Capture the cell that displays the provided text and extract its (x, y) central coordinate. 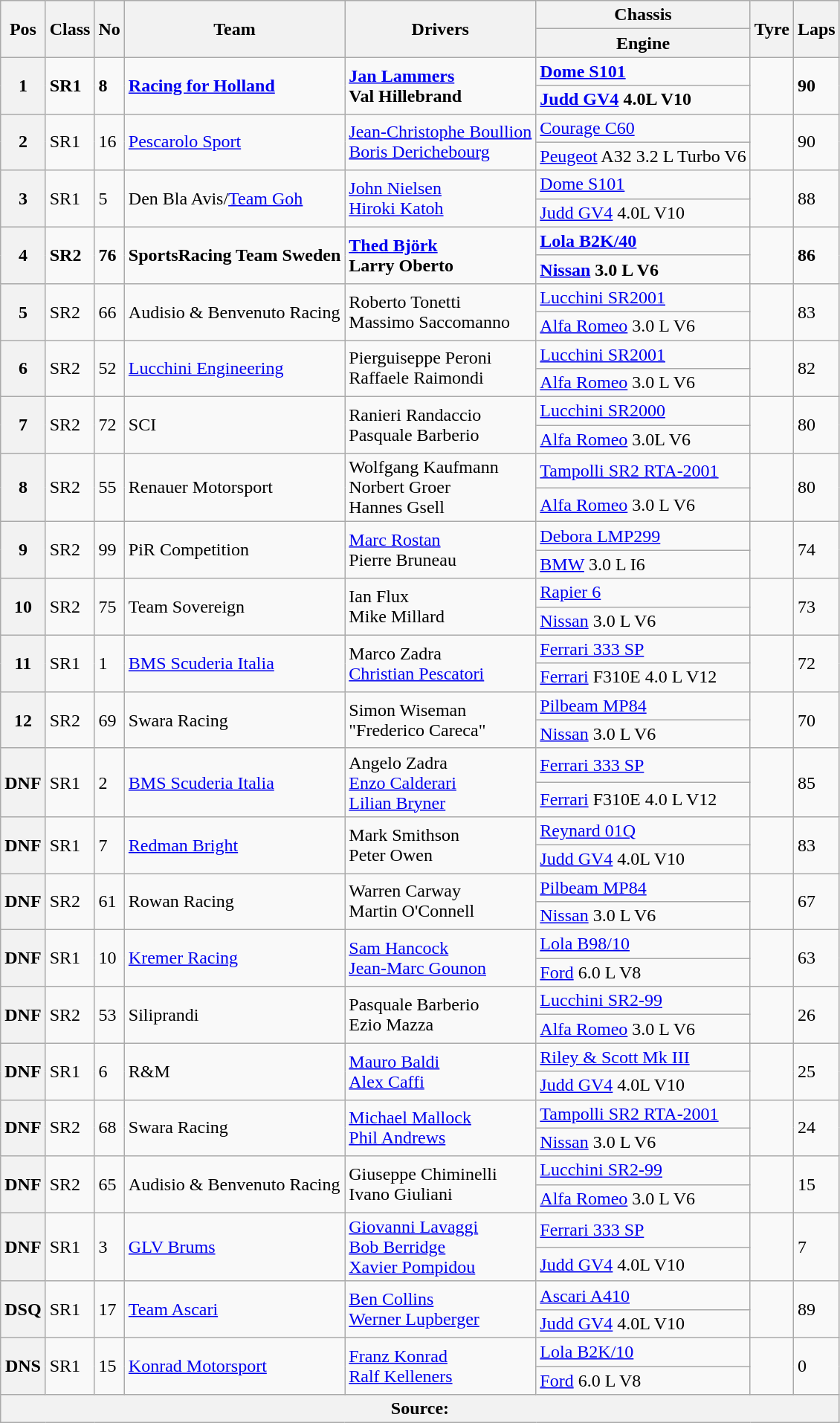
55 (109, 488)
Simon Wiseman "Frederico Careca" (440, 720)
Mark Smithson Peter Owen (440, 845)
4 (23, 255)
89 (816, 1309)
R&M (234, 1071)
Ascari A410 (643, 1295)
GLV Brums (234, 1247)
Chassis (643, 15)
85 (816, 782)
Den Bla Avis/Team Goh (234, 199)
Rowan Racing (234, 901)
52 (109, 369)
86 (816, 255)
16 (109, 142)
Lola B2K/40 (643, 241)
PiR Competition (234, 550)
Kremer Racing (234, 958)
68 (109, 1128)
Debora LMP299 (643, 536)
Marc Rostan Pierre Bruneau (440, 550)
Lola B98/10 (643, 944)
DSQ (23, 1309)
Giuseppe Chiminelli Ivano Giuliani (440, 1184)
No (109, 29)
Sam Hancock Jean-Marc Gounon (440, 958)
Pasquale Barberio Ezio Mazza (440, 1015)
BMW 3.0 L I6 (643, 564)
Rapier 6 (643, 593)
Michael Mallock Phil Andrews (440, 1128)
Class (70, 29)
26 (816, 1015)
Jean-Christophe Boullion Boris Derichebourg (440, 142)
17 (109, 1309)
Jan Lammers Val Hillebrand (440, 85)
Reynard 01Q (643, 830)
99 (109, 550)
DNS (23, 1366)
Alfa Romeo 3.0L V6 (643, 439)
67 (816, 901)
70 (816, 720)
25 (816, 1071)
66 (109, 312)
11 (23, 663)
Mauro Baldi Alex Caffi (440, 1071)
12 (23, 720)
9 (23, 550)
82 (816, 369)
88 (816, 199)
SCI (234, 425)
Laps (816, 29)
Team Sovereign (234, 607)
75 (109, 607)
53 (109, 1015)
Siliprandi (234, 1015)
Lucchini SR2000 (643, 411)
Riley & Scott Mk III (643, 1057)
69 (109, 720)
63 (816, 958)
Renauer Motorsport (234, 488)
Marco Zadra Christian Pescatori (440, 663)
76 (109, 255)
Ian Flux Mike Millard (440, 607)
Source: (420, 1409)
Ranieri Randaccio Pasquale Barberio (440, 425)
Giovanni Lavaggi Bob Berridge Xavier Pompidou (440, 1247)
65 (109, 1184)
Team (234, 29)
74 (816, 550)
0 (816, 1366)
Racing for Holland (234, 85)
Lola B2K/10 (643, 1352)
Roberto Tonetti Massimo Saccomanno (440, 312)
SportsRacing Team Sweden (234, 255)
Pierguiseppe Peroni Raffaele Raimondi (440, 369)
Wolfgang Kaufmann Norbert Groer Hannes Gsell (440, 488)
Thed Björk Larry Oberto (440, 255)
Peugeot A32 3.2 L Turbo V6 (643, 156)
61 (109, 901)
Ben Collins Werner Lupberger (440, 1309)
Drivers (440, 29)
John Nielsen Hiroki Katoh (440, 199)
Team Ascari (234, 1309)
Engine (643, 43)
Pos (23, 29)
Lucchini Engineering (234, 369)
Courage C60 (643, 128)
73 (816, 607)
Konrad Motorsport (234, 1366)
Angelo Zadra Enzo Calderari Lilian Bryner (440, 782)
24 (816, 1128)
Pescarolo Sport (234, 142)
Tyre (772, 29)
Redman Bright (234, 845)
Warren Carway Martin O'Connell (440, 901)
Franz Konrad Ralf Kelleners (440, 1366)
